From the cell containing the given text, extract its center point as [x, y] coordinate. 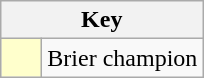
Brier champion [122, 58]
Key [102, 20]
